Extract the (x, y) coordinate from the center of the cell holding the provided text.  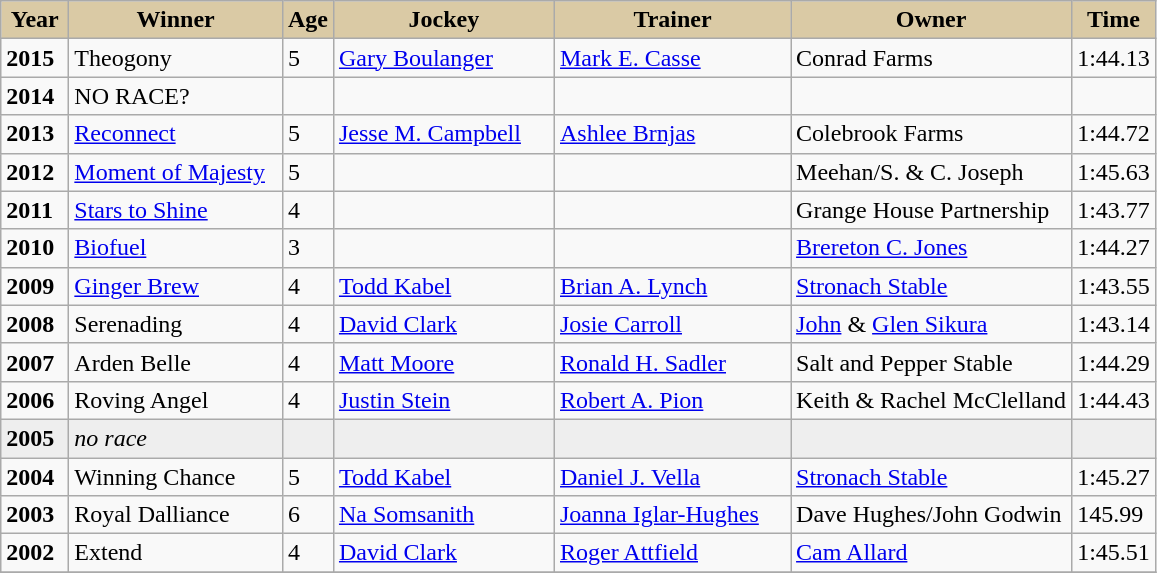
Age (308, 20)
Trainer (672, 20)
1:43.77 (1114, 210)
2011 (35, 210)
Serenading (176, 324)
1:44.29 (1114, 362)
Josie Carroll (672, 324)
2009 (35, 286)
Salt and Pepper Stable (932, 362)
Gary Boulanger (444, 58)
Brereton C. Jones (932, 248)
Cam Allard (932, 553)
2004 (35, 477)
Ronald H. Sadler (672, 362)
1:43.14 (1114, 324)
Meehan/S. & C. Joseph (932, 172)
2010 (35, 248)
Winning Chance (176, 477)
1:45.63 (1114, 172)
Ashlee Brnjas (672, 134)
Matt Moore (444, 362)
3 (308, 248)
Robert A. Pion (672, 400)
Brian A. Lynch (672, 286)
Dave Hughes/John Godwin (932, 515)
2014 (35, 96)
6 (308, 515)
Joanna Iglar-Hughes (672, 515)
Roger Attfield (672, 553)
Extend (176, 553)
Reconnect (176, 134)
2002 (35, 553)
John & Glen Sikura (932, 324)
Jockey (444, 20)
1:44.13 (1114, 58)
Roving Angel (176, 400)
NO RACE? (176, 96)
Biofuel (176, 248)
Stars to Shine (176, 210)
Colebrook Farms (932, 134)
Winner (176, 20)
Theogony (176, 58)
2012 (35, 172)
Arden Belle (176, 362)
no race (176, 438)
Royal Dalliance (176, 515)
1:44.43 (1114, 400)
Jesse M. Campbell (444, 134)
2013 (35, 134)
Justin Stein (444, 400)
Conrad Farms (932, 58)
Year (35, 20)
Time (1114, 20)
Keith & Rachel McClelland (932, 400)
Mark E. Casse (672, 58)
2003 (35, 515)
Ginger Brew (176, 286)
2006 (35, 400)
Daniel J. Vella (672, 477)
2005 (35, 438)
1:45.51 (1114, 553)
1:44.72 (1114, 134)
Grange House Partnership (932, 210)
2008 (35, 324)
2015 (35, 58)
1:45.27 (1114, 477)
1:44.27 (1114, 248)
1:43.55 (1114, 286)
Na Somsanith (444, 515)
Moment of Majesty (176, 172)
145.99 (1114, 515)
2007 (35, 362)
Owner (932, 20)
